Determine the [x, y] coordinate at the center of the cell enclosing the given text.  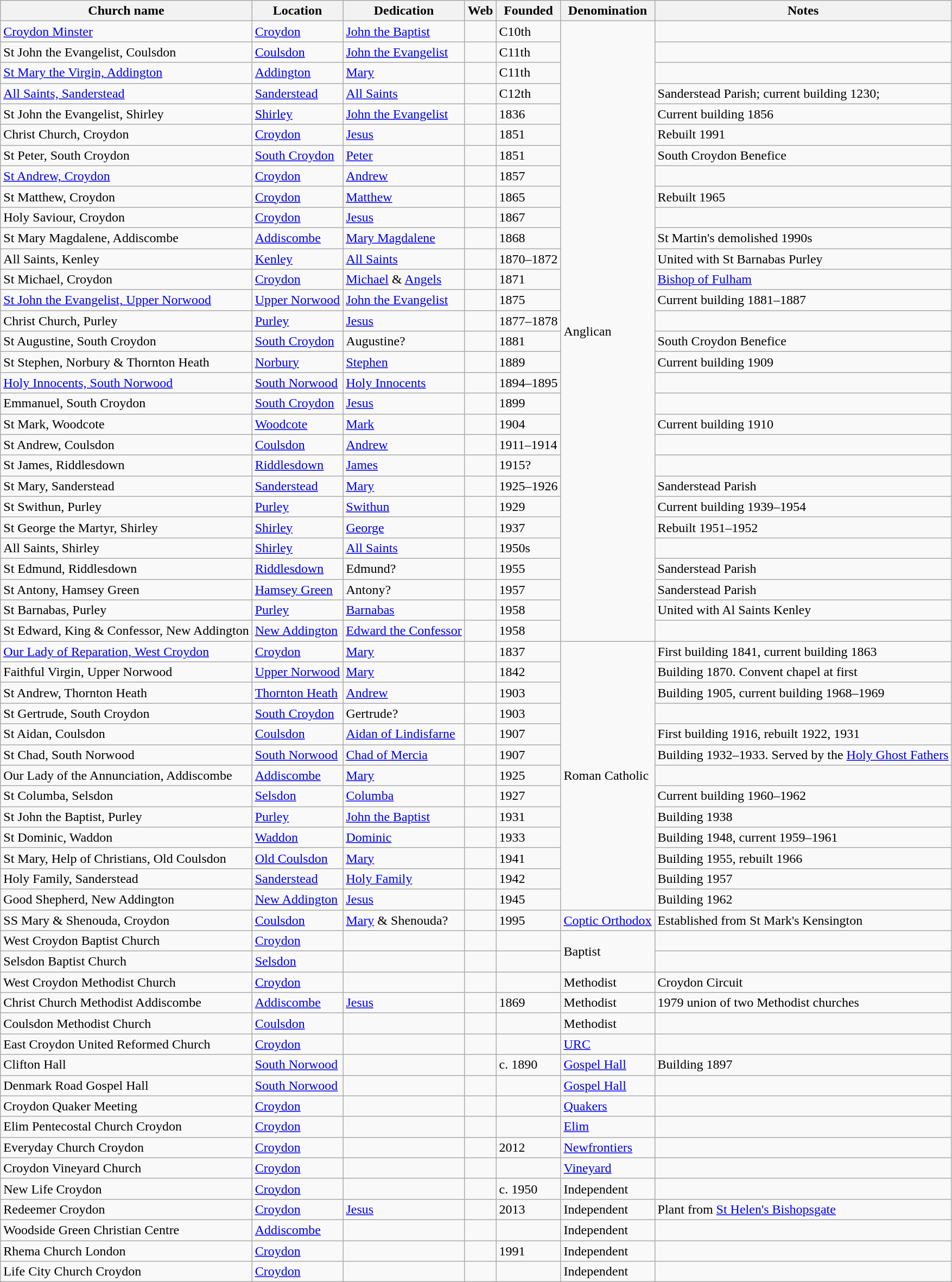
St Gertrude, South Croydon [126, 713]
1870–1872 [529, 259]
Coulsdon Methodist Church [126, 1024]
West Croydon Baptist Church [126, 941]
Chad of Mercia [404, 755]
1957 [529, 589]
St Chad, South Norwood [126, 755]
Roman Catholic [608, 775]
Elim Pentecostal Church Croydon [126, 1127]
George [404, 527]
Kenley [297, 259]
Bishop of Fulham [803, 280]
Croydon Minster [126, 31]
St Dominic, Waddon [126, 837]
1931 [529, 817]
St Mark, Woodcote [126, 424]
Quakers [608, 1106]
1836 [529, 114]
Croydon Quaker Meeting [126, 1106]
First building 1916, rebuilt 1922, 1931 [803, 734]
1937 [529, 527]
St Mary the Virgin, Addington [126, 73]
Columba [404, 796]
1925 [529, 775]
C12th [529, 93]
1945 [529, 899]
Barnabas [404, 610]
St Aidan, Coulsdon [126, 734]
Gertrude? [404, 713]
1904 [529, 424]
Building 1962 [803, 899]
Christ Church, Croydon [126, 135]
1857 [529, 176]
Building 1870. Convent chapel at first [803, 672]
St Columba, Selsdon [126, 796]
2012 [529, 1147]
Rebuilt 1965 [803, 197]
St Barnabas, Purley [126, 610]
c. 1890 [529, 1065]
Current building 1939–1954 [803, 507]
St John the Evangelist, Upper Norwood [126, 300]
St Edmund, Riddlesdown [126, 569]
1925–1926 [529, 486]
Emmanuel, South Croydon [126, 403]
Founded [529, 11]
Edward the Confessor [404, 631]
East Croydon United Reformed Church [126, 1044]
Dominic [404, 837]
1911–1914 [529, 445]
Augustine? [404, 342]
1867 [529, 217]
Everyday Church Croydon [126, 1147]
New Life Croydon [126, 1189]
Current building 1909 [803, 362]
Building 1957 [803, 879]
St Edward, King & Confessor, New Addington [126, 631]
Mary Magdalene [404, 238]
St Antony, Hamsey Green [126, 589]
Holy Innocents [404, 383]
All Saints, Kenley [126, 259]
Matthew [404, 197]
Edmund? [404, 569]
Baptist [608, 951]
Holy Family [404, 879]
URC [608, 1044]
Thornton Heath [297, 693]
St George the Martyr, Shirley [126, 527]
1875 [529, 300]
St Martin's demolished 1990s [803, 238]
1942 [529, 879]
St Swithun, Purley [126, 507]
Denomination [608, 11]
All Saints, Sanderstead [126, 93]
C10th [529, 31]
Rhema Church London [126, 1251]
Location [297, 11]
Hamsey Green [297, 589]
Stephen [404, 362]
Coptic Orthodox [608, 920]
1881 [529, 342]
Good Shepherd, New Addington [126, 899]
1933 [529, 837]
St John the Evangelist, Coulsdon [126, 52]
1995 [529, 920]
Redeemer Croydon [126, 1209]
Denmark Road Gospel Hall [126, 1085]
1871 [529, 280]
Christ Church, Purley [126, 321]
First building 1841, current building 1863 [803, 652]
1991 [529, 1251]
Croydon Vineyard Church [126, 1168]
1929 [529, 507]
Mark [404, 424]
Plant from St Helen's Bishopsgate [803, 1209]
Current building 1881–1887 [803, 300]
United with Al Saints Kenley [803, 610]
St Matthew, Croydon [126, 197]
Vineyard [608, 1168]
Addington [297, 73]
Antony? [404, 589]
Building 1938 [803, 817]
1865 [529, 197]
2013 [529, 1209]
Rebuilt 1991 [803, 135]
Faithful Virgin, Upper Norwood [126, 672]
1950s [529, 548]
St Augustine, South Croydon [126, 342]
Web [480, 11]
Established from St Mark's Kensington [803, 920]
Christ Church Methodist Addiscombe [126, 1003]
Building 1932–1933. Served by the Holy Ghost Fathers [803, 755]
Aidan of Lindisfarne [404, 734]
St John the Evangelist, Shirley [126, 114]
United with St Barnabas Purley [803, 259]
1837 [529, 652]
1979 union of two Methodist churches [803, 1003]
St Andrew, Croydon [126, 176]
St James, Riddlesdown [126, 465]
Building 1948, current 1959–1961 [803, 837]
1915? [529, 465]
1955 [529, 569]
Woodside Green Christian Centre [126, 1230]
Selsdon Baptist Church [126, 962]
Holy Family, Sanderstead [126, 879]
Current building 1960–1962 [803, 796]
St Andrew, Thornton Heath [126, 693]
1889 [529, 362]
1927 [529, 796]
Mary & Shenouda? [404, 920]
Holy Saviour, Croydon [126, 217]
c. 1950 [529, 1189]
Swithun [404, 507]
St Stephen, Norbury & Thornton Heath [126, 362]
St Peter, South Croydon [126, 155]
St Michael, Croydon [126, 280]
1899 [529, 403]
1877–1878 [529, 321]
Our Lady of Reparation, West Croydon [126, 652]
1894–1895 [529, 383]
1869 [529, 1003]
James [404, 465]
Rebuilt 1951–1952 [803, 527]
St Mary Magdalene, Addiscombe [126, 238]
Holy Innocents, South Norwood [126, 383]
Newfrontiers [608, 1147]
Waddon [297, 837]
Elim [608, 1127]
St John the Baptist, Purley [126, 817]
Building 1905, current building 1968–1969 [803, 693]
Woodcote [297, 424]
Anglican [608, 331]
1842 [529, 672]
West Croydon Methodist Church [126, 982]
1941 [529, 858]
Church name [126, 11]
Croydon Circuit [803, 982]
Dedication [404, 11]
Current building 1910 [803, 424]
Michael & Angels [404, 280]
Life City Church Croydon [126, 1272]
Building 1955, rebuilt 1966 [803, 858]
Sanderstead Parish; current building 1230; [803, 93]
St Andrew, Coulsdon [126, 445]
Building 1897 [803, 1065]
1868 [529, 238]
Clifton Hall [126, 1065]
Notes [803, 11]
Norbury [297, 362]
Peter [404, 155]
SS Mary & Shenouda, Croydon [126, 920]
Current building 1856 [803, 114]
All Saints, Shirley [126, 548]
St Mary, Help of Christians, Old Coulsdon [126, 858]
St Mary, Sanderstead [126, 486]
Old Coulsdon [297, 858]
Our Lady of the Annunciation, Addiscombe [126, 775]
